Output the (x, y) coordinate of the center of the cell containing the given text.  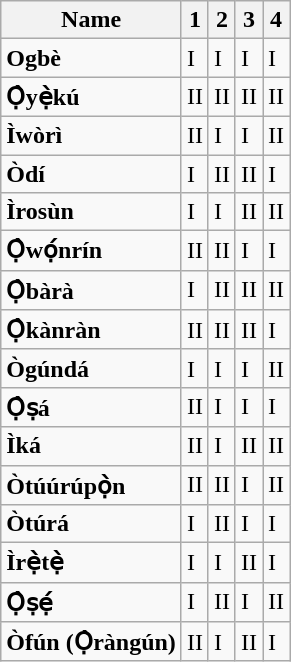
1 (194, 20)
Ìká (92, 446)
Ọ̀ṣá (92, 407)
Òtúrá (92, 524)
Ọ̀wọ́nrín (92, 251)
Ogbè (92, 58)
Ògúndá (92, 368)
Ọ̀kànràn (92, 330)
Name (92, 20)
Ìrẹ̀tẹ̀ (92, 563)
Òfún (Ọ̀ràngún) (92, 642)
2 (222, 20)
Òtúúrúpọ̀n (92, 485)
3 (248, 20)
Òdí (92, 173)
Ìwòrì (92, 135)
Ọ̀bàrà (92, 290)
4 (276, 20)
Ọ̀ṣẹ́ (92, 602)
Ọ̀yẹ̀kú (92, 97)
Ìrosùn (92, 212)
